Pinpoint the cell where the given text exists, returning its [x, y] midpoint coordinate. 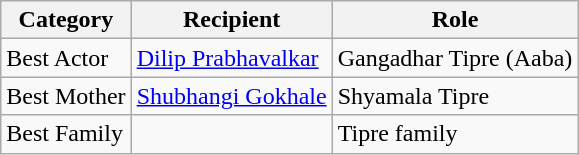
Category [66, 20]
Shyamala Tipre [455, 96]
Tipre family [455, 134]
Shubhangi Gokhale [232, 96]
Dilip Prabhavalkar [232, 58]
Best Family [66, 134]
Recipient [232, 20]
Best Mother [66, 96]
Role [455, 20]
Gangadhar Tipre (Aaba) [455, 58]
Best Actor [66, 58]
